Return [x, y] of the center of cell containing provided text 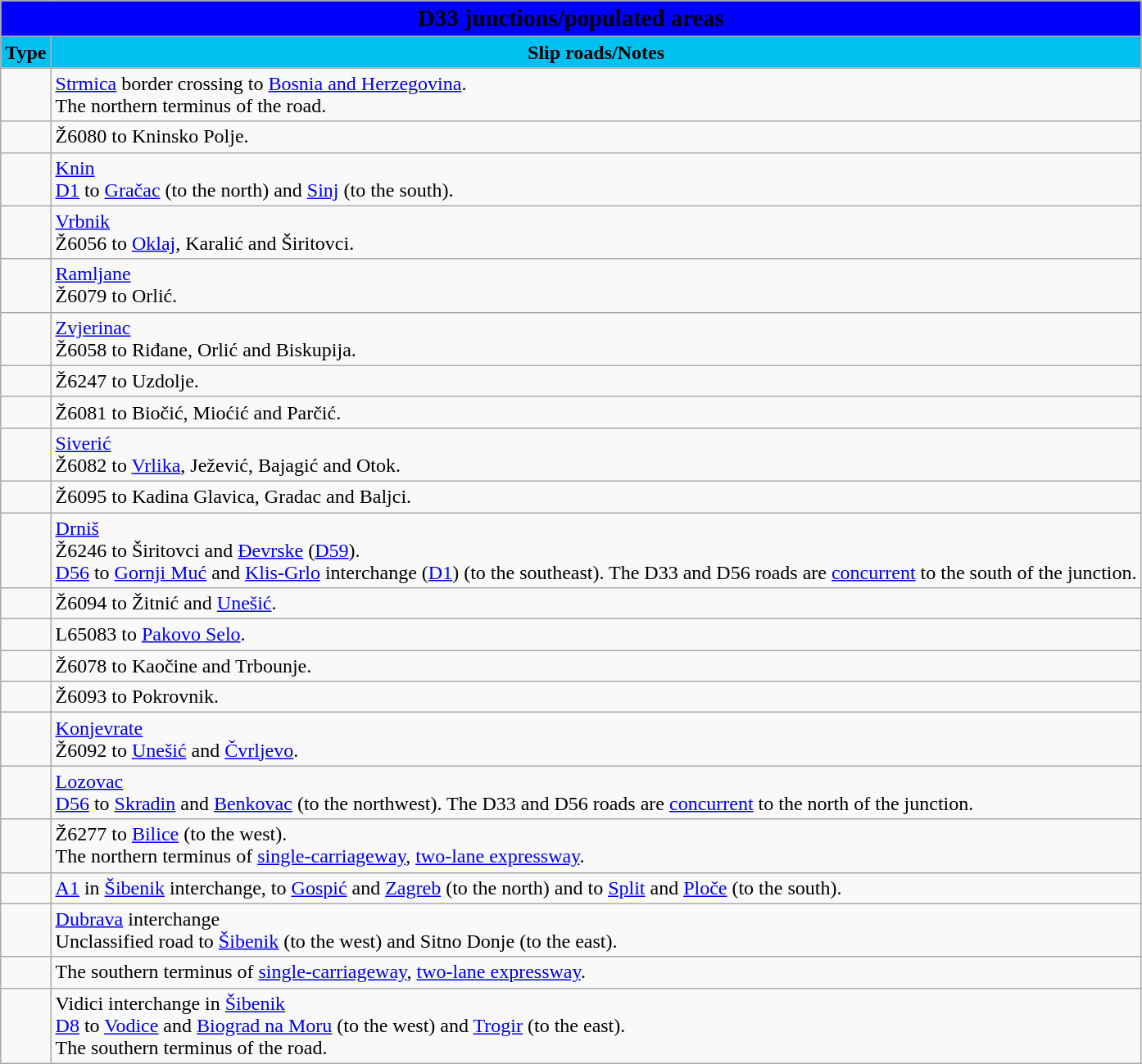
Knin D1 to Gračac (to the north) and Sinj (to the south). [596, 179]
Ž6277 to Bilice (to the west).The northern terminus of single-carriageway, two-lane expressway. [596, 845]
KonjevrateŽ6092 to Unešić and Čvrljevo. [596, 739]
Lozovac D56 to Skradin and Benkovac (to the northwest). The D33 and D56 roads are concurrent to the north of the junction. [596, 793]
Type [26, 52]
Ž6094 to Žitnić and Unešić. [596, 604]
L65083 to Pakovo Selo. [596, 635]
Ž6080 to Kninsko Polje. [596, 137]
A1 in Šibenik interchange, to Gospić and Zagreb (to the north) and to Split and Ploče (to the south). [596, 888]
The southern terminus of single-carriageway, two-lane expressway. [596, 972]
VrbnikŽ6056 to Oklaj, Karalić and Širitovci. [596, 233]
Ž6095 to Kadina Glavica, Gradac and Baljci. [596, 496]
Ž6078 to Kaočine and Trbounje. [596, 666]
Slip roads/Notes [596, 52]
RamljaneŽ6079 to Orlić. [596, 285]
ZvjerinacŽ6058 to Riđane, Orlić and Biskupija. [596, 339]
Vidici interchange in Šibenik D8 to Vodice and Biograd na Moru (to the west) and Trogir (to the east).The southern terminus of the road. [596, 1026]
SiverićŽ6082 to Vrlika, Ježević, Bajagić and Otok. [596, 454]
Dubrava interchangeUnclassified road to Šibenik (to the west) and Sitno Donje (to the east). [596, 930]
D33 junctions/populated areas [571, 19]
Strmica border crossing to Bosnia and Herzegovina.The northern terminus of the road. [596, 95]
Ž6081 to Biočić, Mioćić and Parčić. [596, 412]
Ž6247 to Uzdolje. [596, 381]
Ž6093 to Pokrovnik. [596, 697]
